Provide the [X, Y] coordinate of the cell's center where the given text is located.  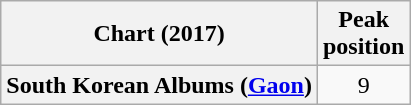
9 [363, 85]
South Korean Albums (Gaon) [160, 85]
Peak position [363, 34]
Chart (2017) [160, 34]
